For the text-containing cell, return its midpoint in [x, y] coordinate format. 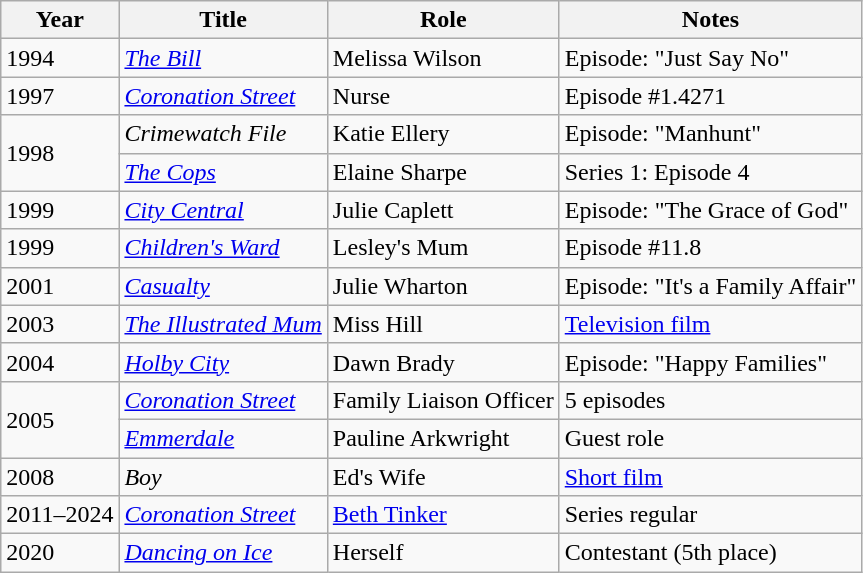
Family Liaison Officer [443, 400]
Beth Tinker [443, 515]
Title [223, 20]
2020 [60, 553]
Short film [710, 477]
Ed's Wife [443, 477]
Melissa Wilson [443, 58]
Emmerdale [223, 438]
Nurse [443, 96]
2001 [60, 286]
Lesley's Mum [443, 248]
Julie Wharton [443, 286]
Guest role [710, 438]
Dawn Brady [443, 362]
2004 [60, 362]
Episode #1.4271 [710, 96]
Holby City [223, 362]
1994 [60, 58]
Series 1: Episode 4 [710, 172]
Episode: "Happy Families" [710, 362]
City Central [223, 210]
The Bill [223, 58]
2003 [60, 324]
Dancing on Ice [223, 553]
2008 [60, 477]
1998 [60, 153]
Herself [443, 553]
Julie Caplett [443, 210]
Casualty [223, 286]
Notes [710, 20]
The Illustrated Mum [223, 324]
Crimewatch File [223, 134]
Contestant (5th place) [710, 553]
2005 [60, 419]
The Cops [223, 172]
Episode #11.8 [710, 248]
5 episodes [710, 400]
1997 [60, 96]
Boy [223, 477]
Episode: "The Grace of God" [710, 210]
Pauline Arkwright [443, 438]
Role [443, 20]
2011–2024 [60, 515]
Children's Ward [223, 248]
Television film [710, 324]
Episode: "Just Say No" [710, 58]
Miss Hill [443, 324]
Series regular [710, 515]
Elaine Sharpe [443, 172]
Year [60, 20]
Katie Ellery [443, 134]
Episode: "It's a Family Affair" [710, 286]
Episode: "Manhunt" [710, 134]
